Scan for the cell matching the given text and deliver its (X, Y) coordinate at center. 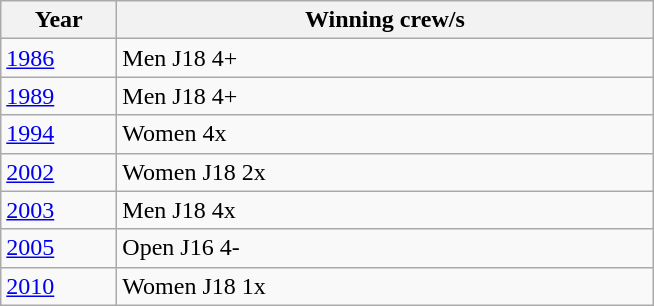
1994 (59, 134)
1989 (59, 96)
Year (59, 20)
2005 (59, 248)
Women J18 1x (385, 286)
Men J18 4x (385, 210)
Women 4x (385, 134)
2010 (59, 286)
2003 (59, 210)
Women J18 2x (385, 172)
Open J16 4- (385, 248)
1986 (59, 58)
Winning crew/s (385, 20)
2002 (59, 172)
